From the cell containing the given text, extract its center point as [x, y] coordinate. 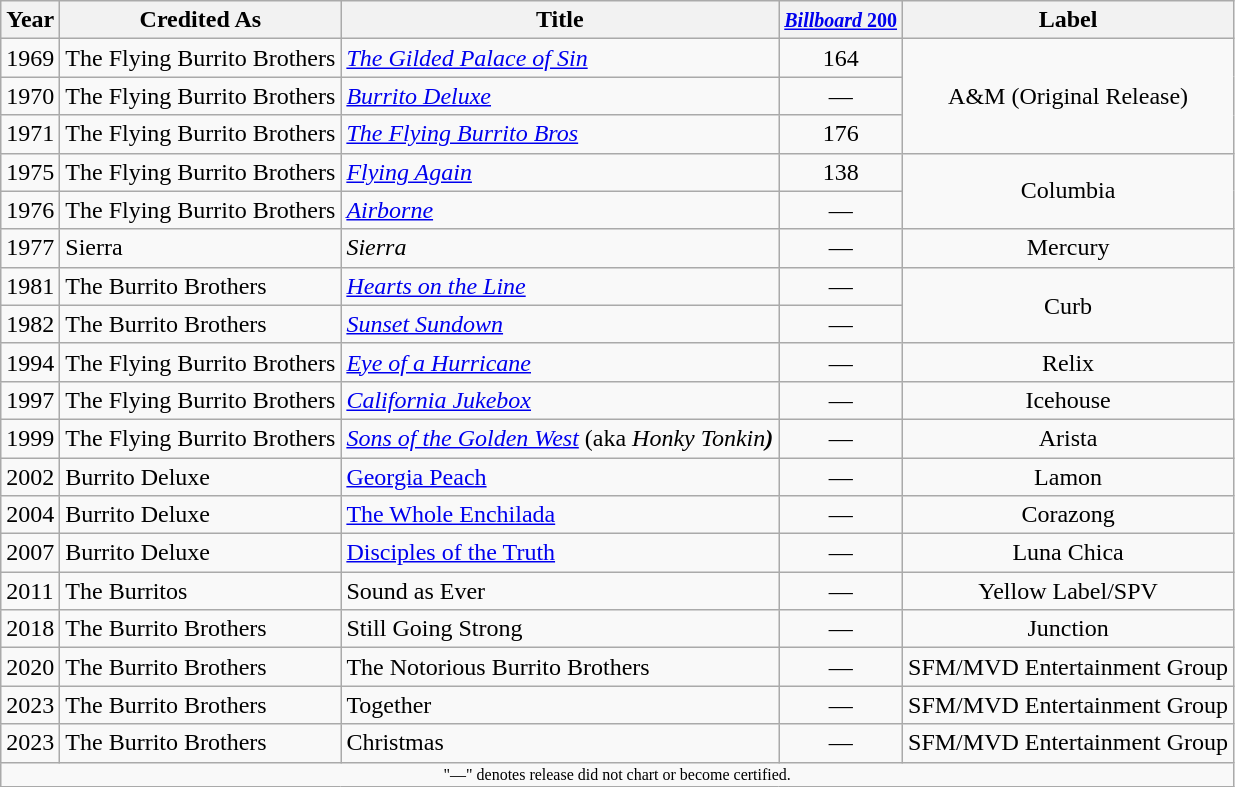
Still Going Strong [560, 629]
Flying Again [560, 172]
138 [841, 172]
Georgia Peach [560, 477]
A&M (Original Release) [1068, 96]
The Notorious Burrito Brothers [560, 667]
California Jukebox [560, 400]
Corazong [1068, 515]
"—" denotes release did not chart or become certified. [618, 774]
Curb [1068, 305]
The Whole Enchilada [560, 515]
Columbia [1068, 191]
Airborne [560, 210]
Lamon [1068, 477]
2020 [30, 667]
Hearts on the Line [560, 286]
The Flying Burrito Bros [560, 134]
Disciples of the Truth [560, 553]
1975 [30, 172]
1982 [30, 324]
Relix [1068, 362]
1981 [30, 286]
Icehouse [1068, 400]
164 [841, 58]
1997 [30, 400]
Label [1068, 20]
1976 [30, 210]
2018 [30, 629]
Sunset Sundown [560, 324]
1999 [30, 438]
Sound as Ever [560, 591]
1977 [30, 248]
176 [841, 134]
Year [30, 20]
2007 [30, 553]
Mercury [1068, 248]
Credited As [200, 20]
Christmas [560, 743]
Together [560, 705]
Billboard 200 [841, 20]
2002 [30, 477]
1994 [30, 362]
Sons of the Golden West (aka Honky Tonkin) [560, 438]
2004 [30, 515]
Title [560, 20]
The Burritos [200, 591]
1971 [30, 134]
2011 [30, 591]
Luna Chica [1068, 553]
The Gilded Palace of Sin [560, 58]
Eye of a Hurricane [560, 362]
Junction [1068, 629]
Arista [1068, 438]
Yellow Label/SPV [1068, 591]
1970 [30, 96]
1969 [30, 58]
